Capture the cell that displays the provided text and extract its [x, y] central coordinate. 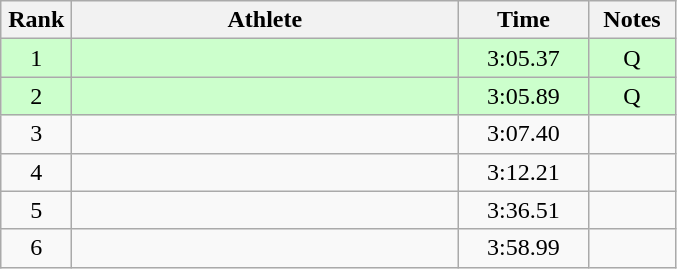
Athlete [265, 20]
3:05.37 [524, 58]
3:58.99 [524, 248]
Notes [632, 20]
6 [36, 248]
1 [36, 58]
3:36.51 [524, 210]
3 [36, 134]
2 [36, 96]
5 [36, 210]
Time [524, 20]
4 [36, 172]
Rank [36, 20]
3:12.21 [524, 172]
3:07.40 [524, 134]
3:05.89 [524, 96]
